Locate the cell with the specified text and output its [x, y] center coordinate. 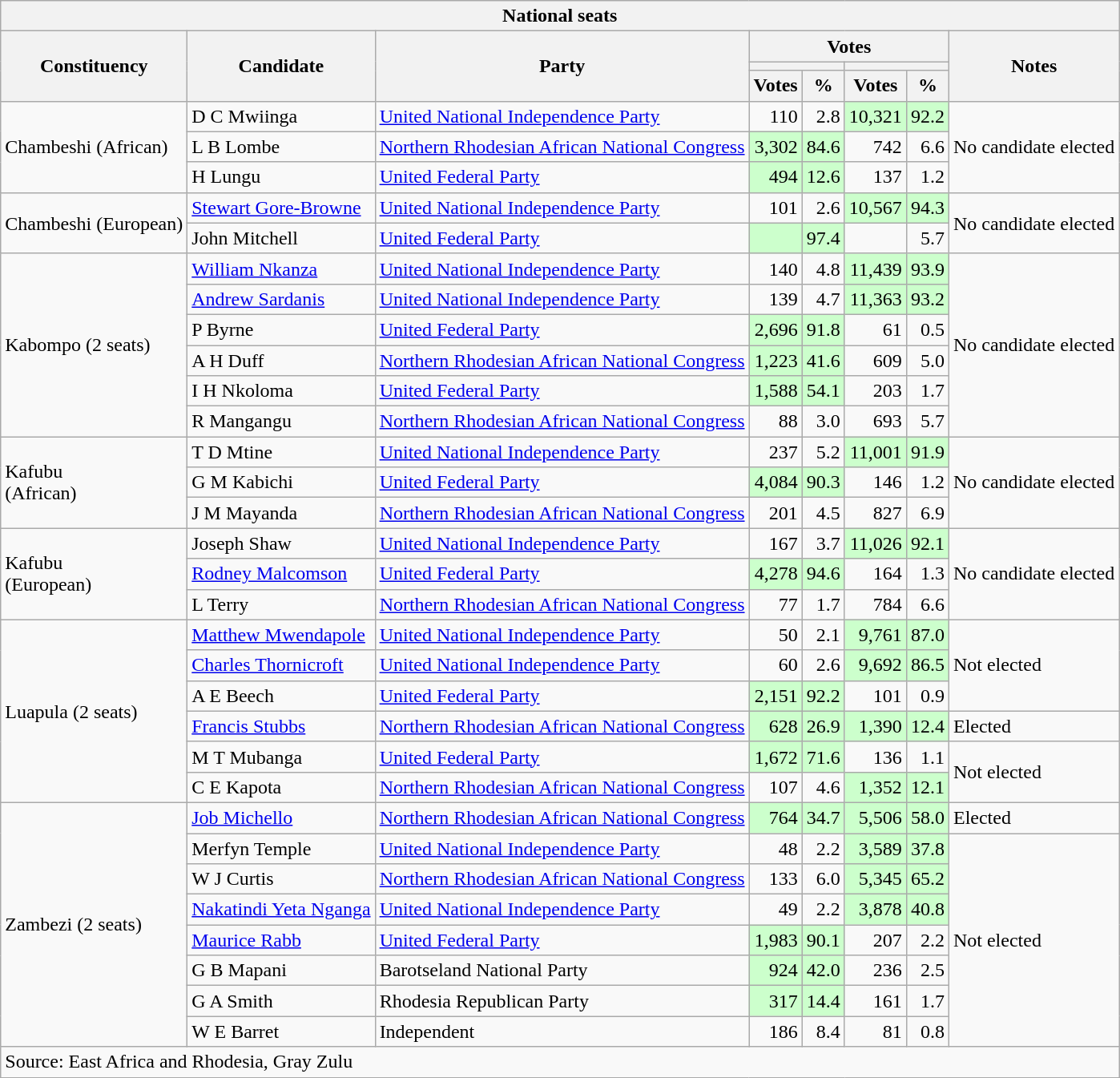
J M Mayanda [281, 513]
Job Michello [281, 818]
L Terry [281, 604]
John Mitchell [281, 238]
M T Mubanga [281, 757]
Kafubu(African) [95, 482]
50 [776, 635]
G B Mapani [281, 971]
G A Smith [281, 1001]
742 [875, 147]
2,696 [776, 329]
11,026 [875, 543]
Matthew Mwendapole [281, 635]
784 [875, 604]
14.4 [824, 1001]
84.6 [824, 147]
3,878 [875, 910]
37.8 [928, 849]
97.4 [824, 238]
3.7 [824, 543]
2,151 [776, 696]
I H Nkoloma [281, 391]
Rhodesia Republican Party [562, 1001]
10,321 [875, 116]
H Lungu [281, 177]
94.6 [824, 574]
1,390 [875, 726]
40.8 [928, 910]
P Byrne [281, 329]
94.3 [928, 208]
L B Lombe [281, 147]
4,084 [776, 482]
National seats [560, 16]
Charles Thornicroft [281, 665]
201 [776, 513]
0.5 [928, 329]
12.6 [824, 177]
2.8 [824, 116]
1,223 [776, 360]
317 [776, 1001]
4,278 [776, 574]
1.3 [928, 574]
Barotseland National Party [562, 971]
Andrew Sardanis [281, 299]
T D Mtine [281, 452]
88 [776, 422]
81 [875, 1032]
R Mangangu [281, 422]
71.6 [824, 757]
58.0 [928, 818]
D C Mwiinga [281, 116]
G M Kabichi [281, 482]
11,001 [875, 452]
Source: East Africa and Rhodesia, Gray Zulu [560, 1062]
90.3 [824, 482]
237 [776, 452]
110 [776, 116]
1,588 [776, 391]
92.1 [928, 543]
A H Duff [281, 360]
236 [875, 971]
Candidate [281, 66]
9,692 [875, 665]
Constituency [95, 66]
1,352 [875, 787]
Luapula (2 seats) [95, 711]
5.2 [824, 452]
164 [875, 574]
4.6 [824, 787]
186 [776, 1032]
494 [776, 177]
54.1 [824, 391]
827 [875, 513]
Rodney Malcomson [281, 574]
Stewart Gore-Browne [281, 208]
65.2 [928, 879]
4.8 [824, 268]
764 [776, 818]
Nakatindi Yeta Nganga [281, 910]
26.9 [824, 726]
167 [776, 543]
11,439 [875, 268]
0.8 [928, 1032]
12.1 [928, 787]
0.9 [928, 696]
136 [875, 757]
Independent [562, 1032]
91.8 [824, 329]
Merfyn Temple [281, 849]
628 [776, 726]
W J Curtis [281, 879]
Francis Stubbs [281, 726]
3,302 [776, 147]
4.7 [824, 299]
693 [875, 422]
146 [875, 482]
609 [875, 360]
12.4 [928, 726]
5,506 [875, 818]
Kabompo (2 seats) [95, 345]
61 [875, 329]
9,761 [875, 635]
87.0 [928, 635]
6.0 [824, 879]
107 [776, 787]
207 [875, 940]
93.9 [928, 268]
1,672 [776, 757]
1.1 [928, 757]
3.0 [824, 422]
1,983 [776, 940]
A E Beech [281, 696]
2.1 [824, 635]
Party [562, 66]
77 [776, 604]
2.5 [928, 971]
133 [776, 879]
60 [776, 665]
161 [875, 1001]
41.6 [824, 360]
5,345 [875, 879]
Joseph Shaw [281, 543]
90.1 [824, 940]
6.9 [928, 513]
Kafubu(European) [95, 574]
Chambeshi (African) [95, 147]
34.7 [824, 818]
W E Barret [281, 1032]
93.2 [928, 299]
49 [776, 910]
203 [875, 391]
86.5 [928, 665]
5.0 [928, 360]
10,567 [875, 208]
4.5 [824, 513]
Chambeshi (European) [95, 223]
Zambezi (2 seats) [95, 924]
William Nkanza [281, 268]
8.4 [824, 1032]
C E Kapota [281, 787]
137 [875, 177]
91.9 [928, 452]
Maurice Rabb [281, 940]
924 [776, 971]
11,363 [875, 299]
140 [776, 268]
Notes [1033, 66]
48 [776, 849]
3,589 [875, 849]
139 [776, 299]
42.0 [824, 971]
